From the cell containing the given text, extract its center point as (X, Y) coordinate. 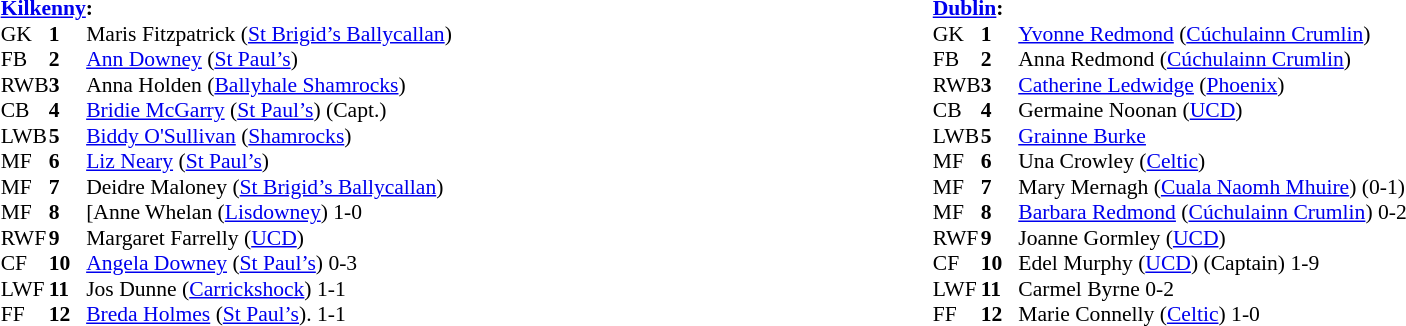
Anna Redmond (Cúchulainn Crumlin) (1212, 59)
Catherine Ledwidge (Phoenix) (1212, 85)
Deidre Maloney (St Brigid’s Ballycallan) (269, 187)
Ann Downey (St Paul’s) (269, 59)
Germaine Noonan (UCD) (1212, 111)
Grainne Burke (1212, 136)
Liz Neary (St Paul’s) (269, 161)
Anna Holden (Ballyhale Shamrocks) (269, 85)
Biddy O'Sullivan (Shamrocks) (269, 136)
Barbara Redmond (Cúchulainn Crumlin) 0-2 (1212, 213)
Jos Dunne (Carrickshock) 1-1 (269, 289)
Margaret Farrelly (UCD) (269, 238)
[Anne Whelan (Lisdowney) 1-0 (269, 213)
Maris Fitzpatrick (St Brigid’s Ballycallan) (269, 34)
Yvonne Redmond (Cúchulainn Crumlin) (1212, 34)
Bridie McGarry (St Paul’s) (Capt.) (269, 111)
Mary Mernagh (Cuala Naomh Mhuire) (0-1) (1212, 187)
Edel Murphy (UCD) (Captain) 1-9 (1212, 263)
Carmel Byrne 0-2 (1212, 289)
Joanne Gormley (UCD) (1212, 238)
Una Crowley (Celtic) (1212, 161)
Angela Downey (St Paul’s) 0-3 (269, 263)
